Find where the given text appears and provide that cell's center as (x, y) coordinate. 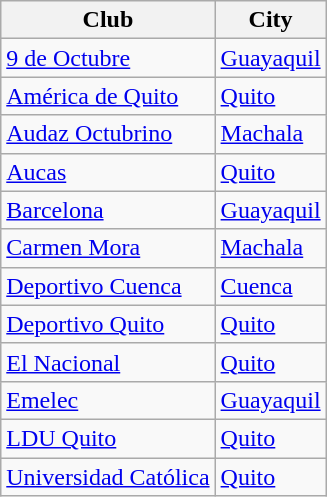
Club (108, 20)
Barcelona (108, 210)
Cuenca (270, 286)
Carmen Mora (108, 248)
Deportivo Quito (108, 324)
City (270, 20)
El Nacional (108, 362)
Universidad Católica (108, 477)
Audaz Octubrino (108, 134)
Aucas (108, 172)
9 de Octubre (108, 58)
LDU Quito (108, 438)
Deportivo Cuenca (108, 286)
Emelec (108, 400)
América de Quito (108, 96)
